Provide the (X, Y) coordinate of the cell's center where the given text is located.  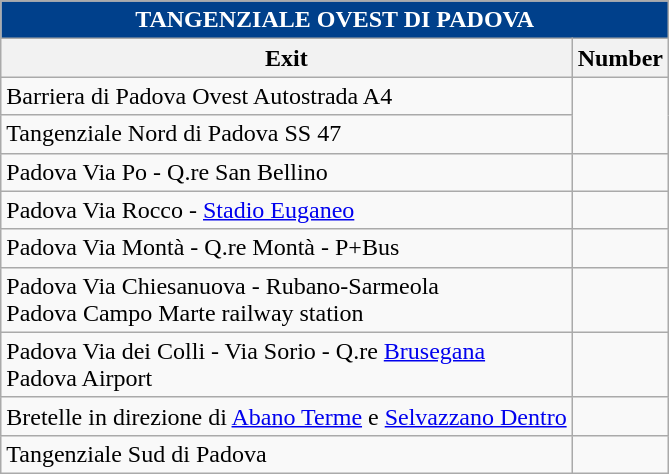
Barriera di Padova Ovest Autostrada A4 (286, 96)
TANGENZIALE OVEST DI PADOVA (335, 20)
Tangenziale Sud di Padova (286, 454)
Exit (286, 58)
Padova Via Po - Q.re San Bellino (286, 172)
Padova Via Chiesanuova - Rubano-Sarmeola Padova Campo Marte railway station (286, 300)
Bretelle in direzione di Abano Terme e Selvazzano Dentro (286, 416)
Padova Via Montà - Q.re Montà - P+Bus (286, 248)
Tangenziale Nord di Padova SS 47 (286, 134)
Padova Via Rocco - Stadio Euganeo (286, 210)
Padova Via dei Colli - Via Sorio - Q.re Brusegana Padova Airport (286, 364)
Number (620, 58)
